Detect which cell encompasses the target text, then output its (X, Y) center coordinate. 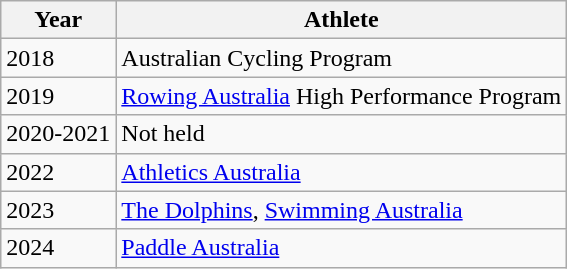
2019 (58, 96)
Rowing Australia High Performance Program (342, 96)
Athlete (342, 20)
2023 (58, 210)
Athletics Australia (342, 172)
2024 (58, 248)
The Dolphins, Swimming Australia (342, 210)
2022 (58, 172)
Year (58, 20)
Paddle Australia (342, 248)
2020-2021 (58, 134)
Australian Cycling Program (342, 58)
Not held (342, 134)
2018 (58, 58)
